Identify which cell holds the provided text, then report its [X, Y] central coordinate. 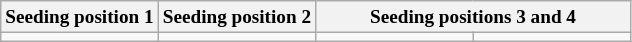
Seeding positions 3 and 4 [474, 17]
Seeding position 2 [236, 17]
Seeding position 1 [80, 17]
